Output the [X, Y] coordinate of the center of the cell containing the given text.  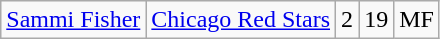
19 [376, 20]
2 [348, 20]
Chicago Red Stars [241, 20]
Sammi Fisher [74, 20]
MF [417, 20]
